For the text-containing cell, return its midpoint in [X, Y] coordinate format. 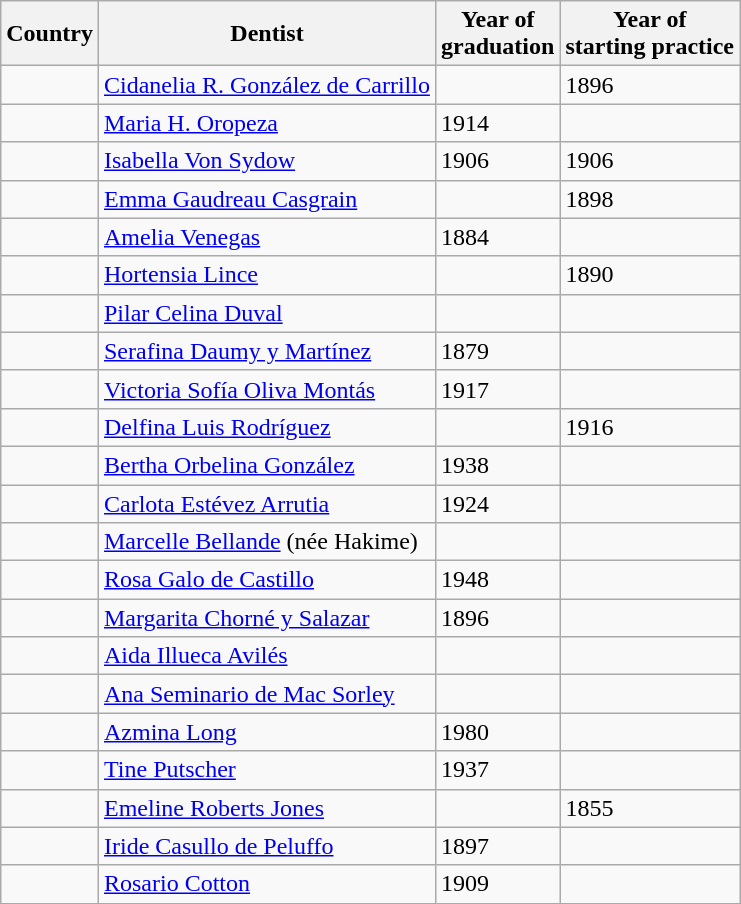
Year ofstarting practice [650, 34]
Pilar Celina Duval [266, 313]
Serafina Daumy y Martínez [266, 351]
Cidanelia R. González de Carrillo [266, 85]
Amelia Venegas [266, 237]
Hortensia Lince [266, 275]
1980 [497, 732]
Year ofgraduation [497, 34]
Emeline Roberts Jones [266, 808]
Maria H. Oropeza [266, 123]
1937 [497, 770]
1914 [497, 123]
1916 [650, 427]
Delfina Luis Rodríguez [266, 427]
1924 [497, 503]
1897 [497, 846]
Tine Putscher [266, 770]
Carlota Estévez Arrutia [266, 503]
Bertha Orbelina González [266, 465]
1898 [650, 199]
Country [50, 34]
1948 [497, 580]
Aida Illueca Avilés [266, 656]
Victoria Sofía Oliva Montás [266, 389]
Rosario Cotton [266, 884]
1909 [497, 884]
Dentist [266, 34]
1917 [497, 389]
Ana Seminario de Mac Sorley [266, 694]
1884 [497, 237]
Isabella Von Sydow [266, 161]
Emma Gaudreau Casgrain [266, 199]
1879 [497, 351]
Azmina Long [266, 732]
1855 [650, 808]
Marcelle Bellande (née Hakime) [266, 542]
1890 [650, 275]
Rosa Galo de Castillo [266, 580]
Margarita Chorné y Salazar [266, 618]
Iride Casullo de Peluffo [266, 846]
1938 [497, 465]
